From the cell containing the given text, extract its center point as (x, y) coordinate. 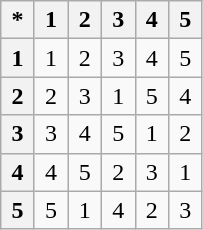
* (18, 20)
